Output the [x, y] coordinate of the center of the cell containing the given text.  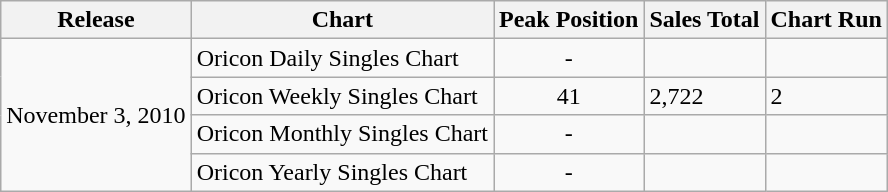
Oricon Weekly Singles Chart [342, 96]
2 [826, 96]
Chart Run [826, 20]
Oricon Daily Singles Chart [342, 58]
November 3, 2010 [96, 115]
2,722 [704, 96]
Oricon Yearly Singles Chart [342, 172]
Chart [342, 20]
Release [96, 20]
41 [569, 96]
Sales Total [704, 20]
Peak Position [569, 20]
Oricon Monthly Singles Chart [342, 134]
